Pinpoint the cell where the given text exists, returning its [x, y] midpoint coordinate. 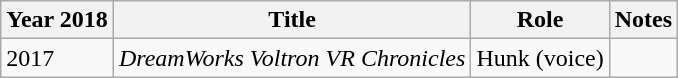
Notes [643, 20]
2017 [58, 58]
Year 2018 [58, 20]
DreamWorks Voltron VR Chronicles [292, 58]
Title [292, 20]
Role [540, 20]
Hunk (voice) [540, 58]
